Detect which cell encompasses the target text, then output its (x, y) center coordinate. 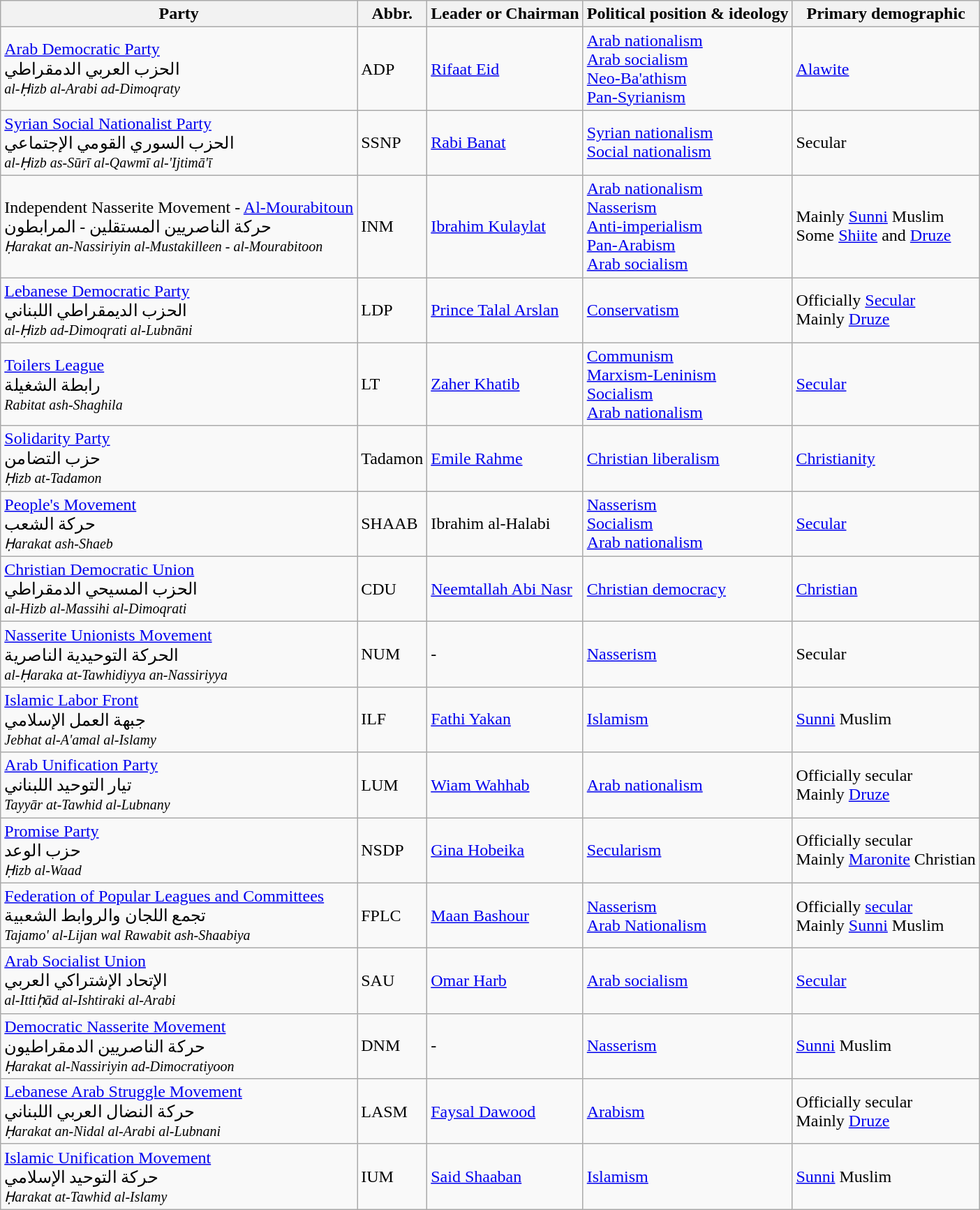
Nasserism Socialism Arab nationalism (688, 524)
Islamic Labor Front جبهة العمل الإسلاميJebhat al-A'amal al-Islamy (179, 719)
Leader or Chairman (505, 14)
CDU (392, 589)
Maan Bashour (505, 916)
Syrian nationalism Social nationalism (688, 143)
IUM (392, 1177)
Islamic Unification Movement حركة التوحيد الإسلاميḤarakat at-Tawhid al-Islamy (179, 1177)
ILF (392, 719)
Arab Socialist Union الإتحاد الإشتراكي العربيal-Ittiḥād al-Ishtiraki al-Arabi (179, 981)
Communism Marxism-Leninism Socialism Arab nationalism (688, 384)
Zaher Khatib (505, 384)
Emile Rahme (505, 458)
Arab Democratic Party الحزب العربي الدمقراطيal-Ḥizb al-Arabi ad-Dimoqraty (179, 68)
Arab nationalism (688, 785)
Mainly Sunni Muslim Some Shiite and Druze (886, 226)
Omar Harb (505, 981)
LASM (392, 1112)
Arab nationalismArab socialismNeo-Ba'athismPan-Syrianism (688, 68)
Rifaat Eid (505, 68)
Gina Hobeika (505, 851)
LT (392, 384)
INM (392, 226)
Officially Secular Mainly Druze (886, 311)
Democratic Nasserite Movement حركة الناصريين الدمقراطيونḤarakat al-Nassiriyin ad-Dimocratiyoon (179, 1046)
Conservatism (688, 311)
Christian Democratic Union الحزب المسيحي الدمقراطيal-Hizb al-Massihi al-Dimoqrati (179, 589)
SAU (392, 981)
Officially secular Mainly Sunni Muslim (886, 916)
FPLC (392, 916)
Arabism (688, 1112)
Christian liberalism (688, 458)
Syrian Social Nationalist Party الحزب السوري القومي الإجتماعيal-Ḥizb as-Sūrī al-Qawmī al-'Ijtimā'ī (179, 143)
Alawite (886, 68)
Lebanese Arab Struggle Movement حركة النضال العربي اللبنانيḤarakat an-Nidal al-Arabi al-Lubnani (179, 1112)
Solidarity Party حزب التضامنḤizb at-Tadamon (179, 458)
NUM (392, 655)
Arab socialism (688, 981)
DNM (392, 1046)
Nasserite Unionists Movement الحركة التوحيدية الناصريةal-Ḥaraka at-Tawhidiyya an-Nassiriyya (179, 655)
People's Movement حركة الشعبḤarakat ash-Shaeb (179, 524)
Wiam Wahhab (505, 785)
Said Shaaban (505, 1177)
NSDP (392, 851)
Prince Talal Arslan (505, 311)
Arab Unification Party تيار التوحيد اللبنانيTayyār at-Tawhid al-Lubnany (179, 785)
Secularism (688, 851)
Promise Party حزب الوعدḤizb al-Waad (179, 851)
Ibrahim Kulaylat (505, 226)
Rabi Banat (505, 143)
Officially secular Mainly Maronite Christian (886, 851)
SHAAB (392, 524)
Political position & ideology (688, 14)
SSNP (392, 143)
Arab nationalismNasserismAnti-imperialismPan-ArabismArab socialism (688, 226)
Ibrahim al-Halabi (505, 524)
LDP (392, 311)
Christian (886, 589)
Federation of Popular Leagues and Committees تجمع اللجان والروابط الشعبيةTajamo' al-Lijan wal Rawabit ash-Shaabiya (179, 916)
Faysal Dawood (505, 1112)
Neemtallah Abi Nasr (505, 589)
Primary demographic (886, 14)
Christianity (886, 458)
Nasserism Arab Nationalism (688, 916)
Party (179, 14)
Toilers League رابطة الشغيلةRabitat ash-Shaghila (179, 384)
Tadamon (392, 458)
Lebanese Democratic Party الحزب الديمقراطي اللبنانيal-Ḥizb ad-Dimoqrati al-Lubnāni (179, 311)
Christian democracy (688, 589)
ADP (392, 68)
Abbr. (392, 14)
Independent Nasserite Movement - Al-Mourabitoun حركة الناصريين المستقلين - المرابطونḤarakat an-Nassiriyin al-Mustakilleen - al-Mourabitoon (179, 226)
Fathi Yakan (505, 719)
LUM (392, 785)
